Provide the (X, Y) coordinate of the cell's center where the given text is located.  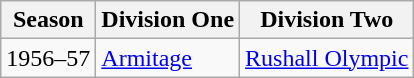
Division One (168, 20)
Rushall Olympic (327, 58)
Season (48, 20)
1956–57 (48, 58)
Division Two (327, 20)
Armitage (168, 58)
